Find where the given text appears and provide that cell's center as (X, Y) coordinate. 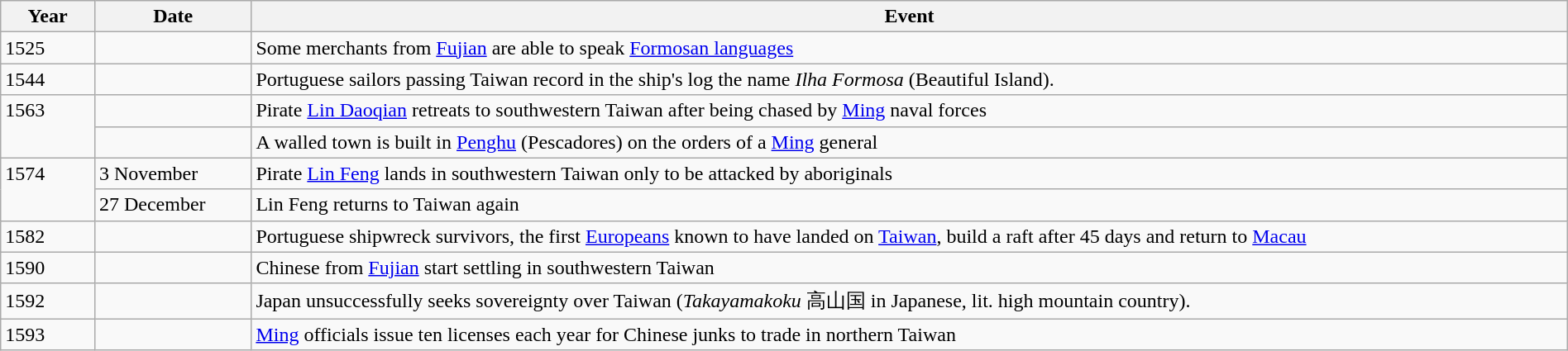
1525 (48, 48)
Date (172, 17)
Portuguese shipwreck survivors, the first Europeans known to have landed on Taiwan, build a raft after 45 days and return to Macau (910, 236)
1544 (48, 79)
Portuguese sailors passing Taiwan record in the ship's log the name Ilha Formosa (Beautiful Island). (910, 79)
1574 (48, 189)
3 November (172, 173)
27 December (172, 205)
Lin Feng returns to Taiwan again (910, 205)
1563 (48, 126)
Some merchants from Fujian are able to speak Formosan languages (910, 48)
Japan unsuccessfully seeks sovereignty over Taiwan (Takayamakoku 高山国 in Japanese, lit. high mountain country). (910, 301)
1590 (48, 268)
1582 (48, 236)
Pirate Lin Feng lands in southwestern Taiwan only to be attacked by aboriginals (910, 173)
Year (48, 17)
Chinese from Fujian start settling in southwestern Taiwan (910, 268)
1593 (48, 334)
1592 (48, 301)
Pirate Lin Daoqian retreats to southwestern Taiwan after being chased by Ming naval forces (910, 111)
Ming officials issue ten licenses each year for Chinese junks to trade in northern Taiwan (910, 334)
Event (910, 17)
A walled town is built in Penghu (Pescadores) on the orders of a Ming general (910, 142)
